Capture the cell that displays the provided text and extract its [X, Y] central coordinate. 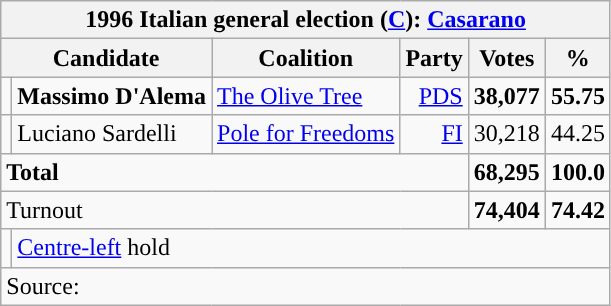
Source: [306, 286]
Luciano Sardelli [112, 134]
PDS [434, 96]
Turnout [235, 210]
38,077 [506, 96]
Votes [506, 58]
74,404 [506, 210]
44.25 [578, 134]
55.75 [578, 96]
Party [434, 58]
1996 Italian general election (C): Casarano [306, 20]
Centre-left hold [312, 248]
Massimo D'Alema [112, 96]
Total [235, 172]
Candidate [106, 58]
30,218 [506, 134]
The Olive Tree [306, 96]
Pole for Freedoms [306, 134]
68,295 [506, 172]
74.42 [578, 210]
% [578, 58]
100.0 [578, 172]
FI [434, 134]
Coalition [306, 58]
